For the text-containing cell, return its midpoint in (X, Y) coordinate format. 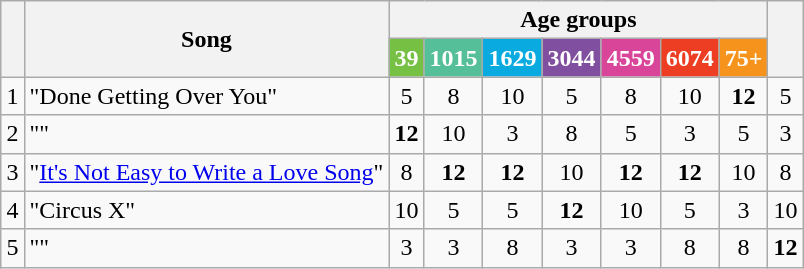
6074 (690, 58)
"It's Not Easy to Write a Love Song" (206, 172)
Age groups (578, 20)
1629 (512, 58)
"Done Getting Over You" (206, 96)
3044 (572, 58)
39 (406, 58)
75+ (744, 58)
"Circus X" (206, 210)
1015 (454, 58)
Song (206, 39)
1 (12, 96)
4 (12, 210)
4559 (630, 58)
2 (12, 134)
